Determine the (X, Y) coordinate at the center of the cell enclosing the given text.  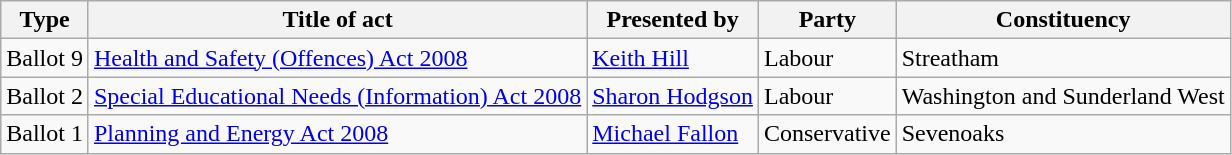
Ballot 2 (45, 96)
Presented by (673, 20)
Keith Hill (673, 58)
Sevenoaks (1063, 134)
Ballot 9 (45, 58)
Washington and Sunderland West (1063, 96)
Streatham (1063, 58)
Special Educational Needs (Information) Act 2008 (337, 96)
Constituency (1063, 20)
Health and Safety (Offences) Act 2008 (337, 58)
Michael Fallon (673, 134)
Sharon Hodgson (673, 96)
Title of act (337, 20)
Planning and Energy Act 2008 (337, 134)
Conservative (827, 134)
Party (827, 20)
Ballot 1 (45, 134)
Type (45, 20)
